Provide the [X, Y] coordinate of the cell's center where the given text is located.  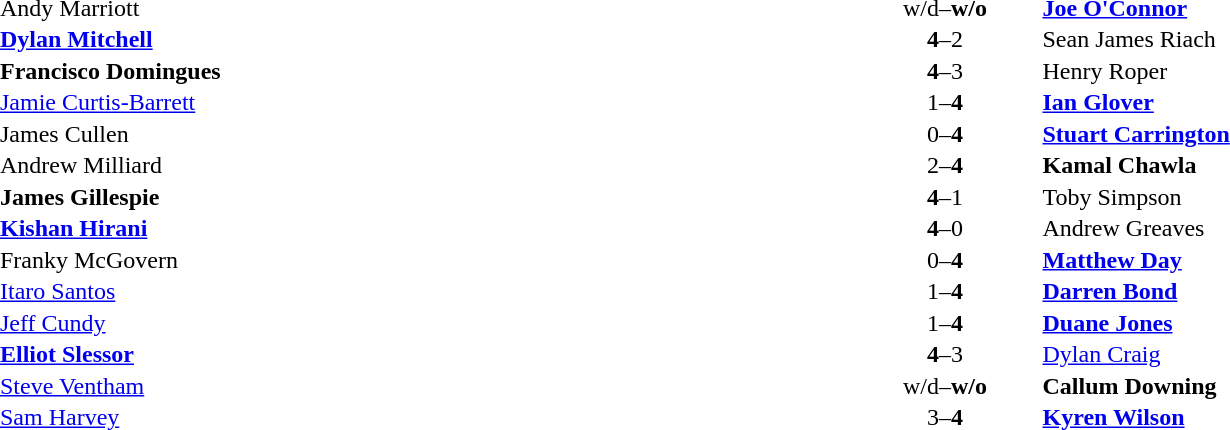
4–0 [944, 229]
4–2 [944, 39]
w/d–w/o [944, 386]
4–1 [944, 197]
2–4 [944, 165]
